Return the [X, Y] coordinate for the center point of the cell that contains the specified text.  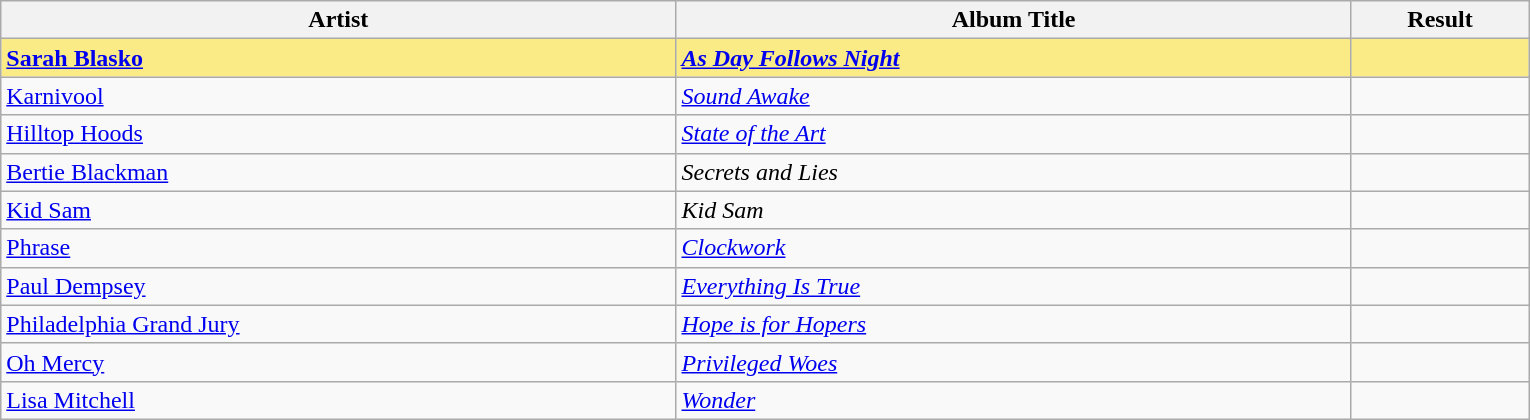
Phrase [338, 248]
Privileged Woes [1014, 362]
Artist [338, 20]
Album Title [1014, 20]
Hilltop Hoods [338, 134]
Clockwork [1014, 248]
Hope is for Hopers [1014, 324]
Result [1440, 20]
Karnivool [338, 96]
Everything Is True [1014, 286]
State of the Art [1014, 134]
Oh Mercy [338, 362]
Secrets and Lies [1014, 172]
Philadelphia Grand Jury [338, 324]
Lisa Mitchell [338, 400]
Sound Awake [1014, 96]
Paul Dempsey [338, 286]
As Day Follows Night [1014, 58]
Wonder [1014, 400]
Bertie Blackman [338, 172]
Sarah Blasko [338, 58]
